Determine the (x, y) coordinate at the center of the cell enclosing the given text.  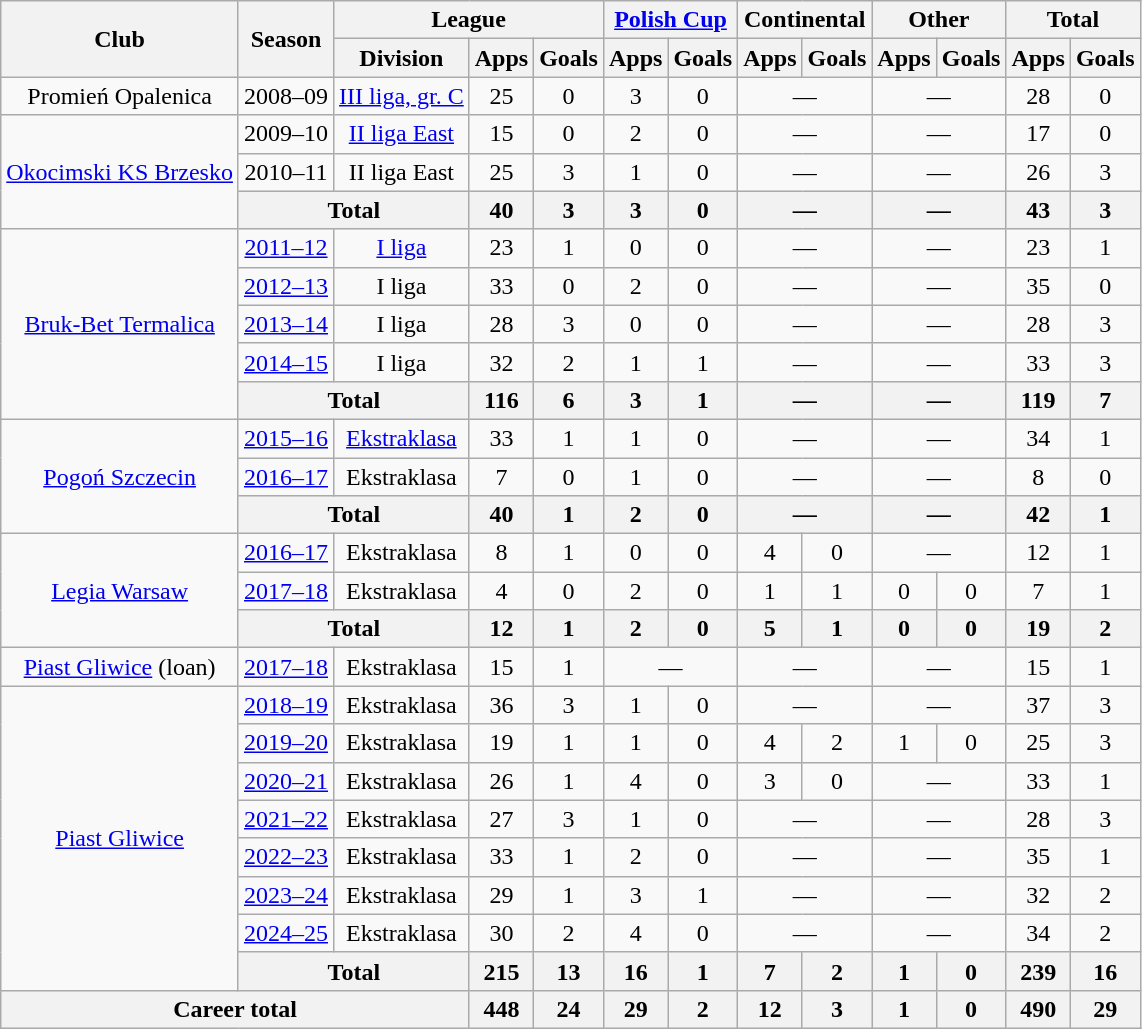
2009–10 (286, 134)
Pogoń Szczecin (120, 476)
Club (120, 39)
13 (569, 971)
27 (501, 819)
Legia Warsaw (120, 591)
2013–14 (286, 324)
119 (1038, 400)
2015–16 (286, 438)
24 (569, 1009)
2023–24 (286, 895)
Piast Gliwice (120, 838)
215 (501, 971)
2008–09 (286, 96)
6 (569, 400)
2019–20 (286, 743)
2011–12 (286, 248)
2020–21 (286, 781)
III liga, gr. C (402, 96)
2022–23 (286, 857)
2014–15 (286, 362)
17 (1038, 134)
490 (1038, 1009)
Okocimski KS Brzesko (120, 172)
116 (501, 400)
Continental (805, 20)
239 (1038, 971)
Polish Cup (670, 20)
2012–13 (286, 286)
43 (1038, 210)
Bruk-Bet Termalica (120, 324)
2021–22 (286, 819)
Season (286, 39)
Other (939, 20)
448 (501, 1009)
37 (1038, 705)
2010–11 (286, 172)
Career total (235, 1009)
2024–25 (286, 933)
30 (501, 933)
5 (770, 629)
Piast Gliwice (loan) (120, 667)
36 (501, 705)
42 (1038, 515)
Division (402, 58)
2018–19 (286, 705)
Promień Opalenica (120, 96)
League (469, 20)
